Output the [x, y] coordinate of the center of the cell containing the given text.  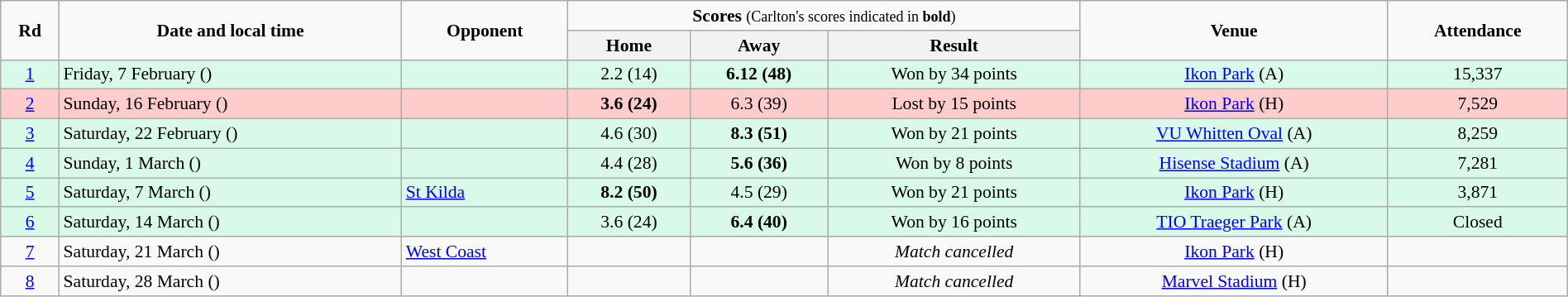
Saturday, 22 February () [230, 134]
Away [759, 46]
6.3 (39) [759, 104]
7,529 [1477, 104]
Saturday, 14 March () [230, 223]
Scores (Carlton's scores indicated in bold) [824, 16]
3,871 [1477, 193]
Home [629, 46]
St Kilda [485, 193]
4.4 (28) [629, 163]
8.3 (51) [759, 134]
Opponent [485, 30]
Attendance [1477, 30]
7 [30, 251]
Friday, 7 February () [230, 74]
Saturday, 28 March () [230, 281]
Lost by 15 points [954, 104]
4.5 (29) [759, 193]
Result [954, 46]
Sunday, 1 March () [230, 163]
VU Whitten Oval (A) [1234, 134]
7,281 [1477, 163]
5 [30, 193]
Sunday, 16 February () [230, 104]
3 [30, 134]
8 [30, 281]
Venue [1234, 30]
Saturday, 21 March () [230, 251]
1 [30, 74]
8.2 (50) [629, 193]
Rd [30, 30]
6 [30, 223]
Date and local time [230, 30]
6.12 (48) [759, 74]
6.4 (40) [759, 223]
2 [30, 104]
Marvel Stadium (H) [1234, 281]
Saturday, 7 March () [230, 193]
2.2 (14) [629, 74]
Ikon Park (A) [1234, 74]
TIO Traeger Park (A) [1234, 223]
15,337 [1477, 74]
Closed [1477, 223]
West Coast [485, 251]
Won by 16 points [954, 223]
Won by 8 points [954, 163]
Hisense Stadium (A) [1234, 163]
8,259 [1477, 134]
4 [30, 163]
Won by 34 points [954, 74]
5.6 (36) [759, 163]
4.6 (30) [629, 134]
